Locate the cell with the specified text and output its (x, y) center coordinate. 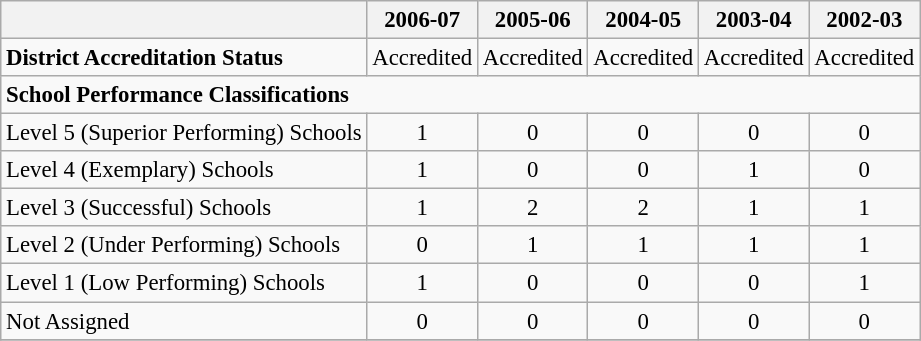
Level 1 (Low Performing) Schools (184, 283)
Level 2 (Under Performing) Schools (184, 245)
2002-03 (864, 20)
Level 3 (Successful) Schools (184, 208)
Level 5 (Superior Performing) Schools (184, 133)
2004-05 (644, 20)
2003-04 (754, 20)
2005-06 (532, 20)
2006-07 (422, 20)
Level 4 (Exemplary) Schools (184, 170)
School Performance Classifications (460, 95)
District Accreditation Status (184, 58)
Not Assigned (184, 321)
